Output the [X, Y] coordinate of the center of the cell containing the given text.  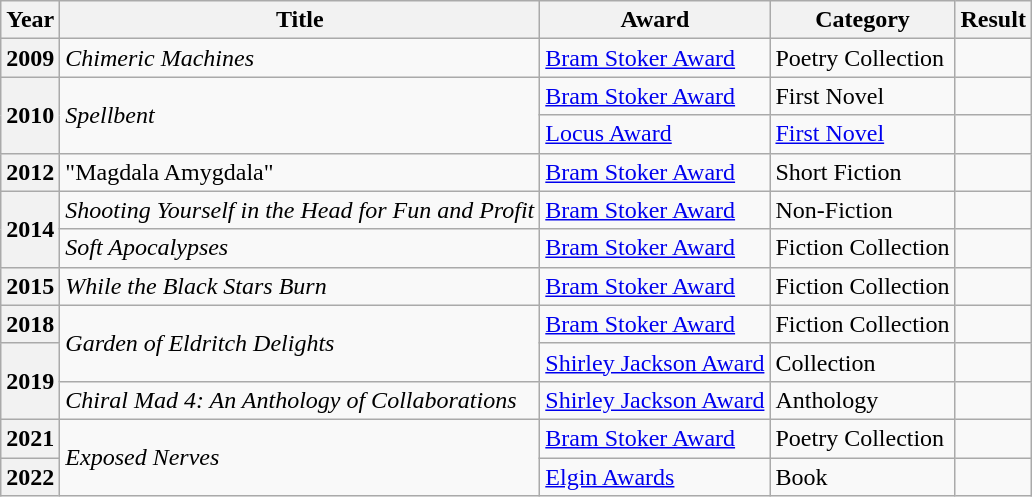
2021 [30, 438]
Title [300, 20]
Locus Award [655, 134]
"Magdala Amygdala" [300, 172]
Shooting Yourself in the Head for Fun and Profit [300, 210]
Year [30, 20]
2015 [30, 286]
2018 [30, 324]
Spellbent [300, 115]
Chimeric Machines [300, 58]
2010 [30, 115]
Anthology [862, 400]
Exposed Nerves [300, 457]
While the Black Stars Burn [300, 286]
Result [993, 20]
2014 [30, 229]
Soft Apocalypses [300, 248]
Garden of Eldritch Delights [300, 343]
Book [862, 477]
Short Fiction [862, 172]
2019 [30, 381]
2022 [30, 477]
2012 [30, 172]
Award [655, 20]
Collection [862, 362]
Category [862, 20]
Non-Fiction [862, 210]
Elgin Awards [655, 477]
2009 [30, 58]
Chiral Mad 4: An Anthology of Collaborations [300, 400]
